Detect which cell encompasses the target text, then output its (X, Y) center coordinate. 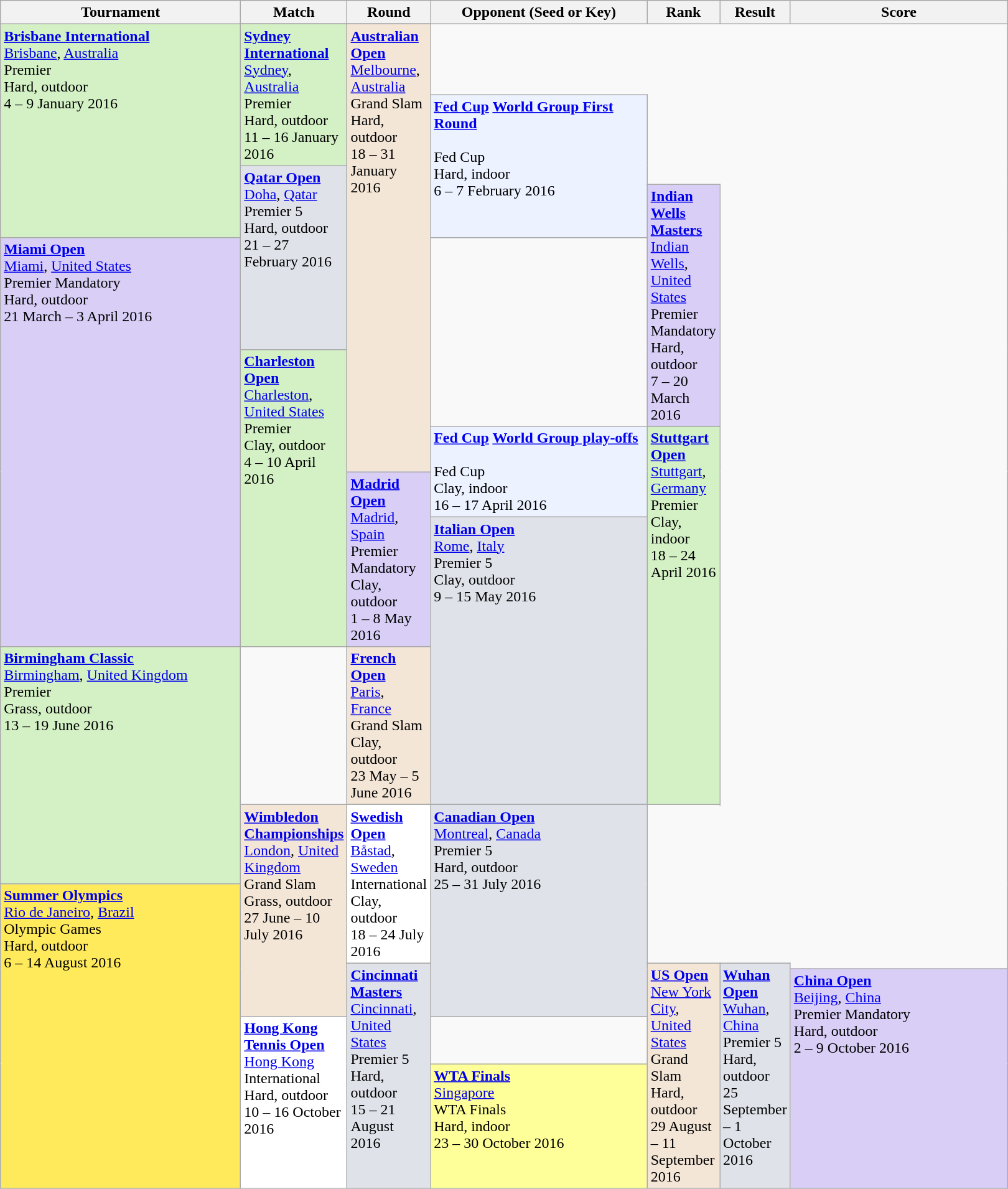
Round (389, 12)
Italian Open Rome, ItalyPremier 5Clay, outdoor9 – 15 May 2016 (539, 661)
Indian Wells Masters Indian Wells, United StatesPremier MandatoryHard, outdoor7 – 20 March 2016 (683, 305)
Miami Open Miami, United StatesPremier MandatoryHard, outdoor21 March – 3 April 2016 (121, 442)
Hong Kong Tennis Open Hong KongInternationalHard, outdoor10 – 16 October 2016 (294, 1102)
Fed Cup World Group play-offs Fed CupClay, indoor16 – 17 April 2016 (539, 472)
Stuttgart Open Stuttgart, GermanyPremierClay, indoor18 – 24 April 2016 (683, 616)
Wimbledon Championships London, United KingdomGrand SlamGrass, outdoor27 June – 10 July 2016 (294, 911)
Fed Cup World Group First Round Fed CupHard, indoor6 – 7 February 2016 (539, 166)
Result (755, 12)
Madrid Open Madrid, SpainPremier MandatoryClay, outdoor1 – 8 May 2016 (389, 559)
WTA Finals SingaporeWTA FinalsHard, indoor23 – 30 October 2016 (539, 1126)
Swedish Open Båstad, SwedenInternationalClay, outdoor18 – 24 July 2016 (389, 884)
Brisbane International Brisbane, AustraliaPremierHard, outdoor4 – 9 January 2016 (121, 131)
French Open Paris, FranceGrand SlamClay, outdoor23 May – 5 June 2016 (389, 726)
Opponent (Seed or Key) (539, 12)
Charleston Open Charleston, United StatesPremierClay, outdoor4 – 10 April 2016 (294, 498)
Canadian Open Montreal, CanadaPremier 5Hard, outdoor25 – 31 July 2016 (539, 911)
Sydney International Sydney, AustraliaPremierHard, outdoor11 – 16 January 2016 (294, 95)
Wuhan Open Wuhan, ChinaPremier 5Hard, outdoor25 September – 1 October 2016 (755, 1076)
China Open Beijing, ChinaPremier MandatoryHard, outdoor2 – 9 October 2016 (898, 1078)
Australian Open Melbourne, AustraliaGrand SlamHard, outdoor18 – 31 January 2016 (389, 248)
Summer Olympics Rio de Janeiro, BrazilOlympic GamesHard, outdoor6 – 14 August 2016 (121, 1036)
Cincinnati Masters Cincinnati, United StatesPremier 5Hard, outdoor15 – 21 August 2016 (389, 1076)
Score (898, 12)
Tournament (121, 12)
US Open New York City, United StatesGrand SlamHard, outdoor29 August – 11 September 2016 (683, 1076)
Match (294, 12)
Birmingham Classic Birmingham, United KingdomPremierGrass, outdoor13 – 19 June 2016 (121, 766)
Rank (683, 12)
Qatar Open Doha, QatarPremier 5Hard, outdoor21 – 27 February 2016 (294, 258)
